Output the [x, y] coordinate of the center of the cell containing the given text.  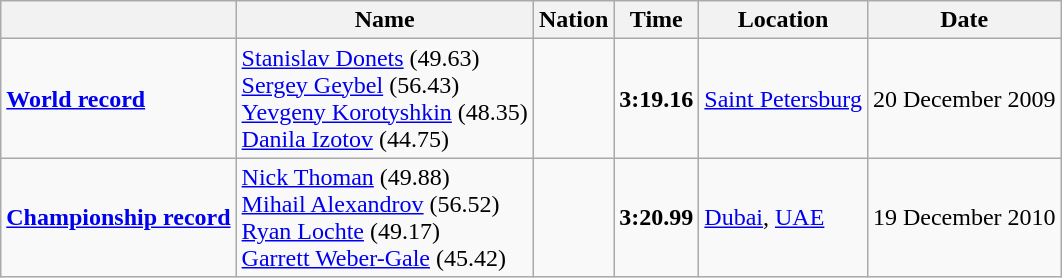
World record [118, 98]
Stanislav Donets (49.63)Sergey Geybel (56.43)Yevgeny Korotyshkin (48.35)Danila Izotov (44.75) [384, 98]
Time [656, 20]
Saint Petersburg [784, 98]
20 December 2009 [964, 98]
3:19.16 [656, 98]
Dubai, UAE [784, 218]
Nick Thoman (49.88)Mihail Alexandrov (56.52)Ryan Lochte (49.17)Garrett Weber-Gale (45.42) [384, 218]
Championship record [118, 218]
Date [964, 20]
3:20.99 [656, 218]
Location [784, 20]
Nation [573, 20]
Name [384, 20]
19 December 2010 [964, 218]
